Return [X, Y] of the center of cell containing provided text 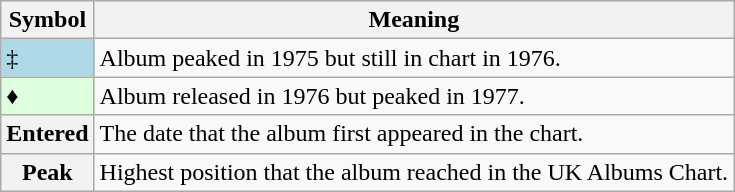
Album peaked in 1975 but still in chart in 1976. [414, 58]
‡ [48, 58]
Symbol [48, 20]
The date that the album first appeared in the chart. [414, 134]
Meaning [414, 20]
Peak [48, 172]
♦ [48, 96]
Album released in 1976 but peaked in 1977. [414, 96]
Entered [48, 134]
Highest position that the album reached in the UK Albums Chart. [414, 172]
